Determine the [x, y] coordinate at the center of the cell enclosing the given text.  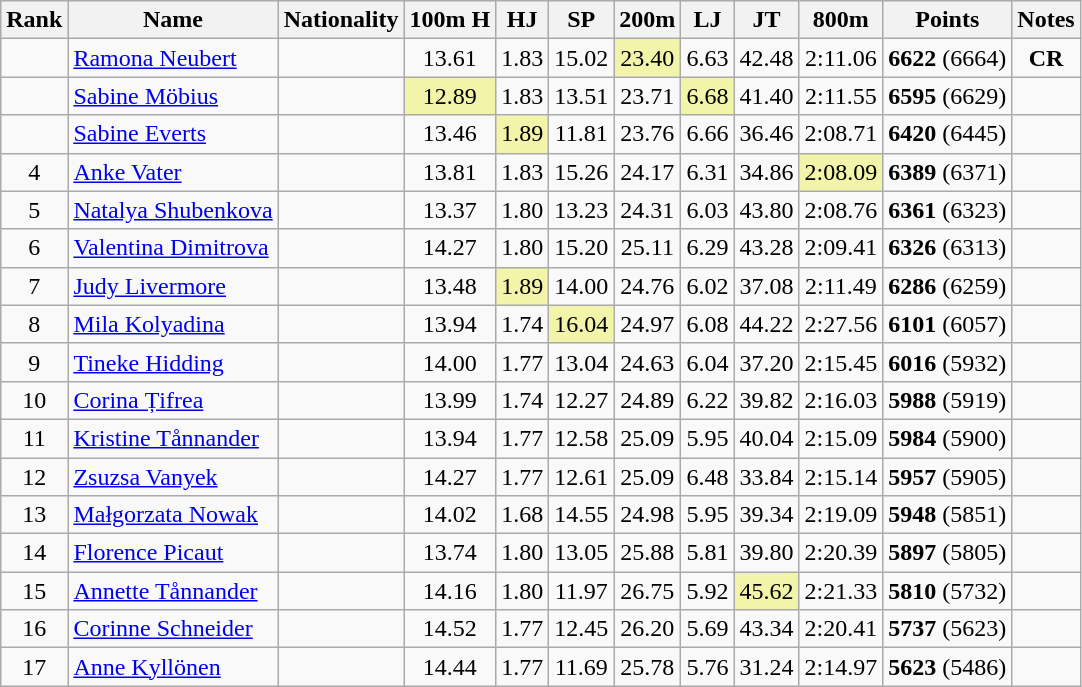
13.99 [450, 400]
9 [34, 362]
42.48 [766, 58]
2:21.33 [841, 591]
13.23 [582, 210]
34.86 [766, 172]
2:08.76 [841, 210]
13.74 [450, 553]
10 [34, 400]
2:19.09 [841, 515]
11.69 [582, 667]
13.51 [582, 96]
2:15.14 [841, 477]
44.22 [766, 324]
6.31 [708, 172]
13.37 [450, 210]
6389 (6371) [948, 172]
23.40 [648, 58]
Natalya Shubenkova [173, 210]
2:08.71 [841, 134]
12.27 [582, 400]
6.66 [708, 134]
15.02 [582, 58]
5948 (5851) [948, 515]
6.63 [708, 58]
5988 (5919) [948, 400]
Annette Tånnander [173, 591]
13.48 [450, 286]
JT [766, 20]
6016 (5932) [948, 362]
6420 (6445) [948, 134]
2:20.39 [841, 553]
Anke Vater [173, 172]
13.46 [450, 134]
24.63 [648, 362]
24.31 [648, 210]
37.20 [766, 362]
1.68 [522, 515]
5737 (5623) [948, 629]
6.02 [708, 286]
43.80 [766, 210]
Corina Țifrea [173, 400]
Valentina Dimitrova [173, 248]
Mila Kolyadina [173, 324]
HJ [522, 20]
6361 (6323) [948, 210]
8 [34, 324]
Sabine Everts [173, 134]
24.17 [648, 172]
Rank [34, 20]
2:11.06 [841, 58]
24.89 [648, 400]
11 [34, 438]
14.44 [450, 667]
24.98 [648, 515]
45.62 [766, 591]
6.68 [708, 96]
14 [34, 553]
5.76 [708, 667]
39.80 [766, 553]
26.75 [648, 591]
Points [948, 20]
Anne Kyllönen [173, 667]
Sabine Möbius [173, 96]
Nationality [341, 20]
800m [841, 20]
6.22 [708, 400]
6.48 [708, 477]
5.69 [708, 629]
12.61 [582, 477]
Kristine Tånnander [173, 438]
13.81 [450, 172]
4 [34, 172]
12.89 [450, 96]
12.45 [582, 629]
7 [34, 286]
Judy Livermore [173, 286]
6286 (6259) [948, 286]
6.08 [708, 324]
24.76 [648, 286]
39.34 [766, 515]
15.20 [582, 248]
Tineke Hidding [173, 362]
6595 (6629) [948, 96]
33.84 [766, 477]
2:27.56 [841, 324]
2:11.55 [841, 96]
6.04 [708, 362]
6101 (6057) [948, 324]
Notes [1046, 20]
5984 (5900) [948, 438]
15.26 [582, 172]
Florence Picaut [173, 553]
13.61 [450, 58]
13.05 [582, 553]
12 [34, 477]
14.16 [450, 591]
2:15.09 [841, 438]
23.71 [648, 96]
5897 (5805) [948, 553]
2:16.03 [841, 400]
23.76 [648, 134]
2:08.09 [841, 172]
5623 (5486) [948, 667]
43.28 [766, 248]
13.04 [582, 362]
25.78 [648, 667]
15 [34, 591]
16.04 [582, 324]
Name [173, 20]
13 [34, 515]
5.92 [708, 591]
SP [582, 20]
24.97 [648, 324]
11.97 [582, 591]
CR [1046, 58]
14.02 [450, 515]
5.81 [708, 553]
100m H [450, 20]
12.58 [582, 438]
LJ [708, 20]
2:14.97 [841, 667]
Ramona Neubert [173, 58]
Zsuzsa Vanyek [173, 477]
6.03 [708, 210]
5810 (5732) [948, 591]
17 [34, 667]
40.04 [766, 438]
6622 (6664) [948, 58]
39.82 [766, 400]
31.24 [766, 667]
200m [648, 20]
14.52 [450, 629]
2:15.45 [841, 362]
5 [34, 210]
26.20 [648, 629]
16 [34, 629]
43.34 [766, 629]
2:20.41 [841, 629]
2:09.41 [841, 248]
25.88 [648, 553]
Corinne Schneider [173, 629]
25.11 [648, 248]
37.08 [766, 286]
6326 (6313) [948, 248]
6.29 [708, 248]
11.81 [582, 134]
41.40 [766, 96]
2:11.49 [841, 286]
Małgorzata Nowak [173, 515]
36.46 [766, 134]
14.55 [582, 515]
6 [34, 248]
5957 (5905) [948, 477]
